Pinpoint the cell where the given text exists, returning its (X, Y) midpoint coordinate. 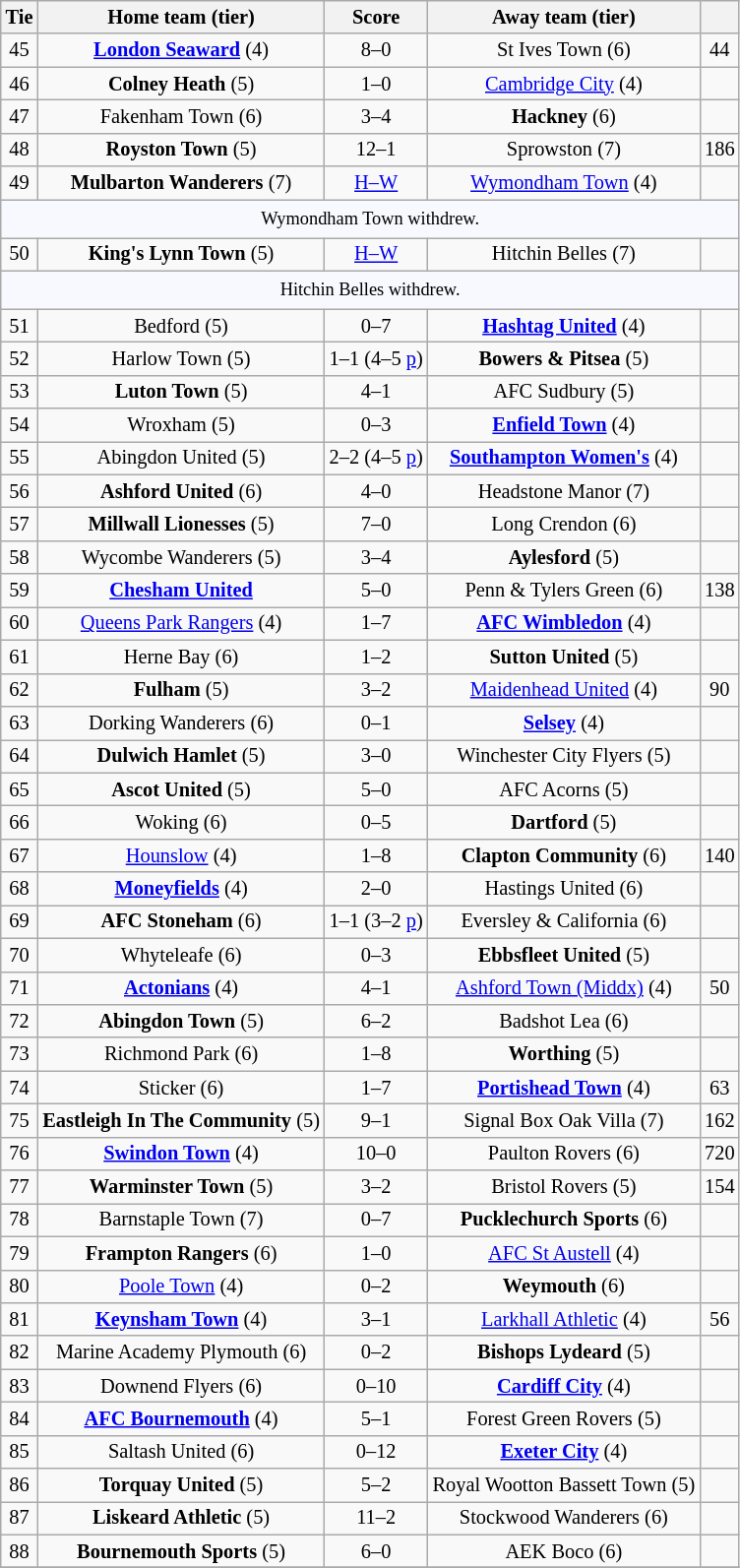
Paulton Rovers (6) (565, 1154)
0–12 (376, 1452)
83 (20, 1386)
Bedford (5) (181, 326)
Clapton Community (6) (565, 855)
58 (20, 557)
Torquay United (5) (181, 1485)
87 (20, 1518)
Abingdon Town (5) (181, 1021)
Harlow Town (5) (181, 358)
Ashford Town (Middx) (4) (565, 988)
Poole Town (4) (181, 1286)
Ashford United (6) (181, 491)
49 (20, 183)
Royston Town (5) (181, 150)
Chesham United (181, 591)
AFC Wimbledon (4) (565, 623)
Woking (6) (181, 822)
64 (20, 756)
138 (719, 591)
46 (20, 84)
7–0 (376, 525)
69 (20, 921)
48 (20, 150)
Liskeard Athletic (5) (181, 1518)
3–0 (376, 756)
Stockwood Wanderers (6) (565, 1518)
Hitchin Belles (7) (565, 254)
Actonians (4) (181, 988)
Hashtag United (4) (565, 326)
Eversley & California (6) (565, 921)
70 (20, 955)
57 (20, 525)
0–5 (376, 822)
Fulham (5) (181, 690)
Barnstaple Town (7) (181, 1220)
Dulwich Hamlet (5) (181, 756)
Downend Flyers (6) (181, 1386)
84 (20, 1418)
47 (20, 116)
Bishops Lydeard (5) (565, 1352)
6–0 (376, 1551)
Away team (tier) (565, 17)
Sticker (6) (181, 1088)
74 (20, 1088)
AFC Acorns (5) (565, 789)
Exeter City (4) (565, 1452)
85 (20, 1452)
King's Lynn Town (5) (181, 254)
60 (20, 623)
Wymondham Town (4) (565, 183)
86 (20, 1485)
Abingdon United (5) (181, 458)
186 (719, 150)
Richmond Park (6) (181, 1054)
Luton Town (5) (181, 392)
AEK Boco (6) (565, 1551)
Whyteleafe (6) (181, 955)
Badshot Lea (6) (565, 1021)
44 (719, 50)
Maidenhead United (4) (565, 690)
Forest Green Rovers (5) (565, 1418)
Wroxham (5) (181, 425)
53 (20, 392)
Headstone Manor (7) (565, 491)
Enfield Town (4) (565, 425)
Ebbsfleet United (5) (565, 955)
0–10 (376, 1386)
Royal Wootton Bassett Town (5) (565, 1485)
154 (719, 1187)
Sutton United (5) (565, 657)
Frampton Rangers (6) (181, 1253)
Fakenham Town (6) (181, 116)
Tie (20, 17)
79 (20, 1253)
Cambridge City (4) (565, 84)
Larkhall Athletic (4) (565, 1319)
Pucklechurch Sports (6) (565, 1220)
71 (20, 988)
Saltash United (6) (181, 1452)
1–2 (376, 657)
Worthing (5) (565, 1054)
77 (20, 1187)
London Seaward (4) (181, 50)
8–0 (376, 50)
Warminster Town (5) (181, 1187)
10–0 (376, 1154)
67 (20, 855)
Herne Bay (6) (181, 657)
4–0 (376, 491)
68 (20, 889)
5–2 (376, 1485)
82 (20, 1352)
1–1 (3–2 p) (376, 921)
75 (20, 1120)
45 (20, 50)
88 (20, 1551)
73 (20, 1054)
81 (20, 1319)
Cardiff City (4) (565, 1386)
Bristol Rovers (5) (565, 1187)
54 (20, 425)
AFC St Austell (4) (565, 1253)
Aylesford (5) (565, 557)
2–0 (376, 889)
5–1 (376, 1418)
Bournemouth Sports (5) (181, 1551)
Ascot United (5) (181, 789)
Southampton Women's (4) (565, 458)
AFC Bournemouth (4) (181, 1418)
3–1 (376, 1319)
Dartford (5) (565, 822)
61 (20, 657)
Winchester City Flyers (5) (565, 756)
80 (20, 1286)
Signal Box Oak Villa (7) (565, 1120)
Eastleigh In The Community (5) (181, 1120)
78 (20, 1220)
11–2 (376, 1518)
76 (20, 1154)
Portishead Town (4) (565, 1088)
2–2 (4–5 p) (376, 458)
Weymouth (6) (565, 1286)
72 (20, 1021)
162 (719, 1120)
Penn & Tylers Green (6) (565, 591)
59 (20, 591)
Bowers & Pitsea (5) (565, 358)
Selsey (4) (565, 722)
65 (20, 789)
66 (20, 822)
Wycombe Wanderers (5) (181, 557)
Queens Park Rangers (4) (181, 623)
0–1 (376, 722)
1–1 (4–5 p) (376, 358)
51 (20, 326)
Marine Academy Plymouth (6) (181, 1352)
Hackney (6) (565, 116)
Mulbarton Wanderers (7) (181, 183)
Colney Heath (5) (181, 84)
Dorking Wanderers (6) (181, 722)
12–1 (376, 150)
AFC Stoneham (6) (181, 921)
Score (376, 17)
Wymondham Town withdrew. (370, 219)
9–1 (376, 1120)
Moneyfields (4) (181, 889)
Hastings United (6) (565, 889)
720 (719, 1154)
Hitchin Belles withdrew. (370, 289)
St Ives Town (6) (565, 50)
55 (20, 458)
62 (20, 690)
Swindon Town (4) (181, 1154)
90 (719, 690)
6–2 (376, 1021)
Long Crendon (6) (565, 525)
52 (20, 358)
Sprowston (7) (565, 150)
Hounslow (4) (181, 855)
AFC Sudbury (5) (565, 392)
Keynsham Town (4) (181, 1319)
Millwall Lionesses (5) (181, 525)
140 (719, 855)
Home team (tier) (181, 17)
